Output the (X, Y) coordinate of the center of the cell containing the given text.  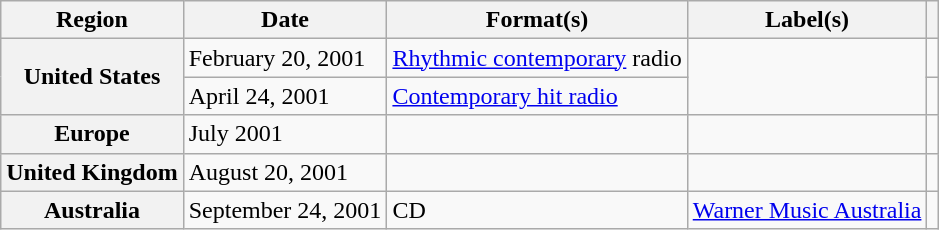
Label(s) (807, 20)
Format(s) (537, 20)
Region (92, 20)
Rhythmic contemporary radio (537, 58)
Contemporary hit radio (537, 96)
Warner Music Australia (807, 210)
July 2001 (285, 134)
September 24, 2001 (285, 210)
April 24, 2001 (285, 96)
Europe (92, 134)
Date (285, 20)
United Kingdom (92, 172)
United States (92, 77)
CD (537, 210)
February 20, 2001 (285, 58)
Australia (92, 210)
August 20, 2001 (285, 172)
